Identify which cell holds the provided text, then report its [X, Y] central coordinate. 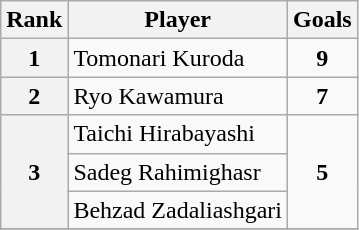
5 [322, 172]
Goals [322, 20]
7 [322, 96]
Player [178, 20]
Taichi Hirabayashi [178, 134]
9 [322, 58]
Sadeg Rahimighasr [178, 172]
3 [34, 172]
2 [34, 96]
Rank [34, 20]
Tomonari Kuroda [178, 58]
Ryo Kawamura [178, 96]
Behzad Zadaliashgari [178, 210]
1 [34, 58]
